Identify which cell holds the provided text, then report its (X, Y) central coordinate. 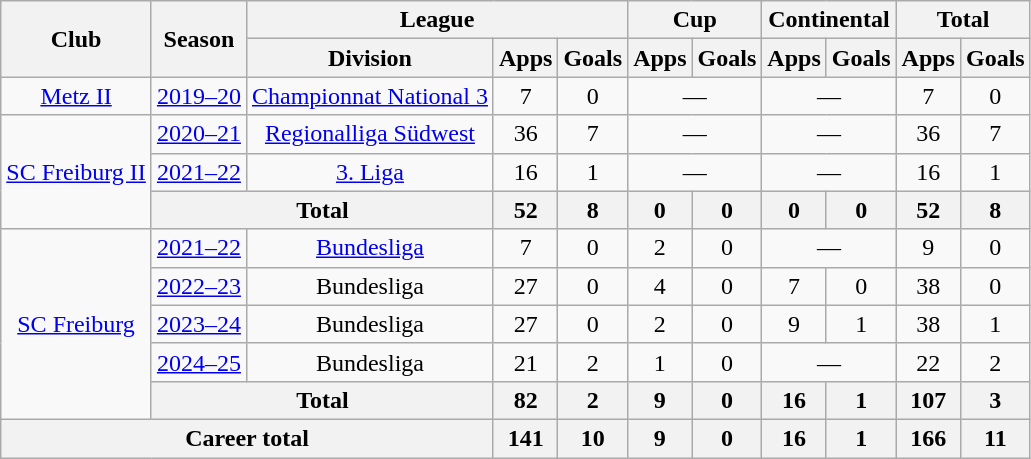
Season (198, 39)
2023–24 (198, 324)
166 (928, 438)
3. Liga (370, 172)
2020–21 (198, 134)
22 (928, 362)
2019–20 (198, 96)
Championnat National 3 (370, 96)
Metz II (76, 96)
Regionalliga Südwest (370, 134)
10 (593, 438)
Continental (829, 20)
Club (76, 39)
3 (995, 400)
11 (995, 438)
Cup (695, 20)
2024–25 (198, 362)
Division (370, 58)
141 (525, 438)
League (436, 20)
21 (525, 362)
82 (525, 400)
Career total (248, 438)
SC Freiburg (76, 324)
SC Freiburg II (76, 172)
2022–23 (198, 286)
4 (660, 286)
107 (928, 400)
